Locate the cell with the specified text and output its (x, y) center coordinate. 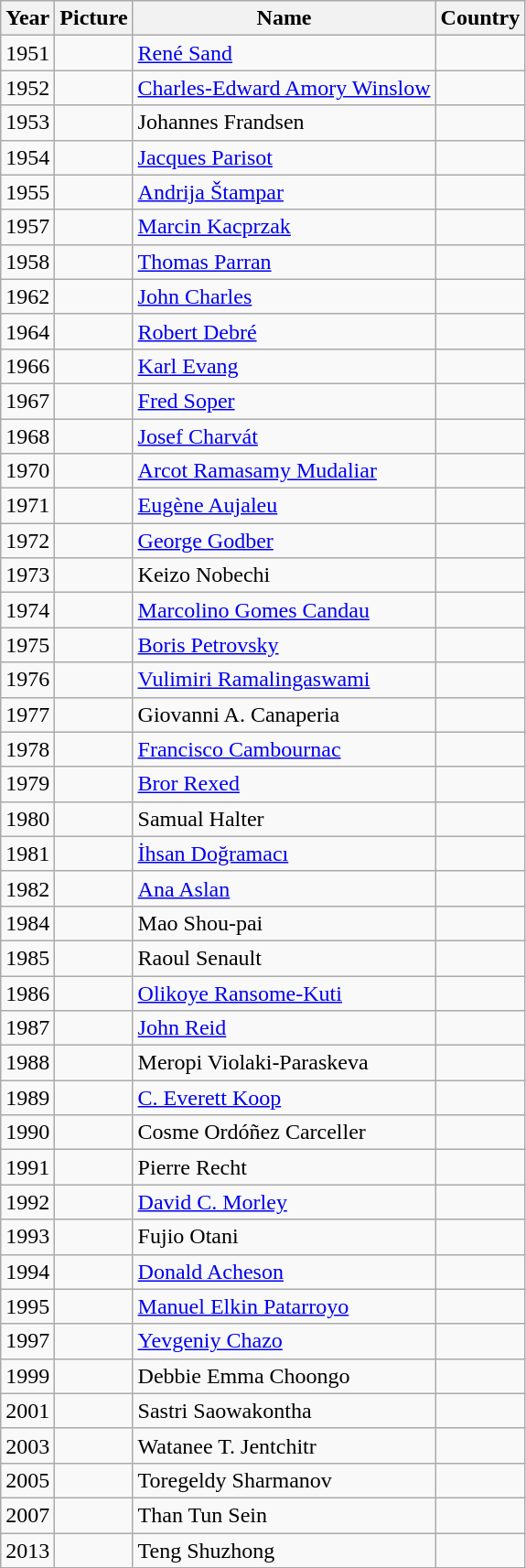
1991 (27, 1167)
Marcolino Gomes Candau (284, 610)
1951 (27, 53)
Picture (93, 18)
Donald Acheson (284, 1272)
1984 (27, 923)
Fujio Otani (284, 1237)
Watanee T. Jentchitr (284, 1445)
1967 (27, 401)
Cosme Ordóñez Carceller (284, 1133)
John Reid (284, 1028)
Raoul Senault (284, 958)
Jacques Parisot (284, 157)
1994 (27, 1272)
Name (284, 18)
Samual Halter (284, 819)
George Godber (284, 541)
Fred Soper (284, 401)
Debbie Emma Choongo (284, 1376)
1992 (27, 1202)
Than Tun Sein (284, 1515)
1979 (27, 784)
1952 (27, 88)
1978 (27, 749)
Johannes Frandsen (284, 123)
John Charles (284, 296)
1995 (27, 1306)
1986 (27, 993)
Ana Aslan (284, 888)
Vulimiri Ramalingaswami (284, 680)
1989 (27, 1098)
1990 (27, 1133)
1953 (27, 123)
2001 (27, 1411)
Olikoye Ransome-Kuti (284, 993)
Arcot Ramasamy Mudaliar (284, 471)
2003 (27, 1445)
Mao Shou-pai (284, 923)
Marcin Kacprzak (284, 227)
2007 (27, 1515)
1966 (27, 366)
Robert Debré (284, 331)
Sastri Saowakontha (284, 1411)
Karl Evang (284, 366)
2013 (27, 1551)
Charles-Edward Amory Winslow (284, 88)
1958 (27, 262)
İhsan Doğramacı (284, 854)
Pierre Recht (284, 1167)
Josef Charvát (284, 436)
1999 (27, 1376)
1970 (27, 471)
Year (27, 18)
1962 (27, 296)
Manuel Elkin Patarroyo (284, 1306)
Bror Rexed (284, 784)
1964 (27, 331)
Toregeldy Sharmanov (284, 1480)
1955 (27, 192)
Teng Shuzhong (284, 1551)
1977 (27, 714)
Keizo Nobechi (284, 575)
Boris Petrovsky (284, 645)
David C. Morley (284, 1202)
Giovanni A. Canaperia (284, 714)
René Sand (284, 53)
1985 (27, 958)
1980 (27, 819)
Thomas Parran (284, 262)
1974 (27, 610)
1954 (27, 157)
1976 (27, 680)
1968 (27, 436)
2005 (27, 1480)
1981 (27, 854)
C. Everett Koop (284, 1098)
1971 (27, 506)
Meropi Violaki-Paraskeva (284, 1063)
1993 (27, 1237)
1957 (27, 227)
Yevgeniy Chazo (284, 1341)
1997 (27, 1341)
1982 (27, 888)
Country (480, 18)
Francisco Cambournac (284, 749)
1988 (27, 1063)
1987 (27, 1028)
1975 (27, 645)
1973 (27, 575)
Eugène Aujaleu (284, 506)
Andrija Štampar (284, 192)
1972 (27, 541)
